Identify which cell holds the provided text, then report its [x, y] central coordinate. 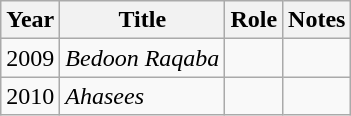
Notes [317, 20]
2010 [30, 96]
Role [254, 20]
Bedoon Raqaba [142, 58]
2009 [30, 58]
Year [30, 20]
Ahasees [142, 96]
Title [142, 20]
